Extract the [x, y] coordinate from the center of the cell holding the provided text.  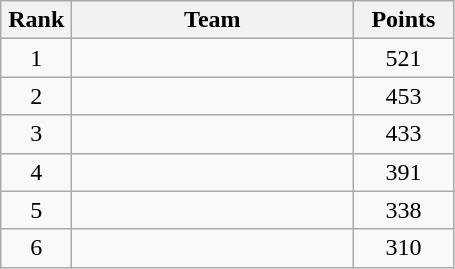
3 [36, 134]
453 [404, 96]
433 [404, 134]
1 [36, 58]
Rank [36, 20]
338 [404, 210]
521 [404, 58]
391 [404, 172]
Team [212, 20]
4 [36, 172]
6 [36, 248]
2 [36, 96]
5 [36, 210]
310 [404, 248]
Points [404, 20]
